Search for the cell housing the specified text and yield its (X, Y) center coordinate. 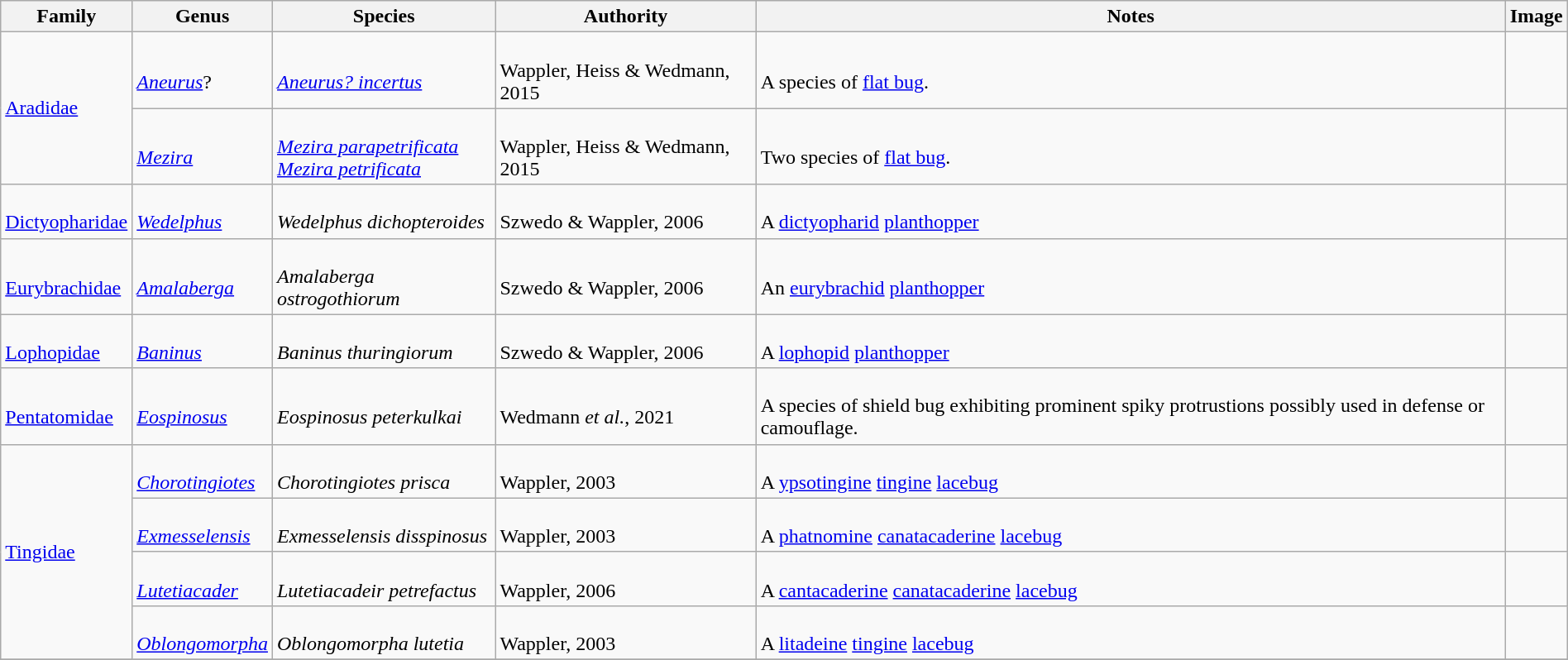
Exmesselensis disspinosus (384, 524)
Amalaberga ostrogothiorum (384, 276)
Baninus thuringiorum (384, 341)
Tingidae (66, 552)
Oblongomorpha (203, 632)
Two species of flat bug. (1131, 146)
Chorotingiotes prisca (384, 471)
An eurybrachid planthopper (1131, 276)
A cantacaderine canatacaderine lacebug (1131, 579)
A lophopid planthopper (1131, 341)
Image (1537, 17)
Wedelphus dichopteroides (384, 212)
Authority (625, 17)
Pentatomidae (66, 406)
A phatnomine canatacaderine lacebug (1131, 524)
Family (66, 17)
Eurybrachidae (66, 276)
Lophopidae (66, 341)
Aneurus? incertus (384, 70)
Wedmann et al., 2021 (625, 406)
Eospinosus (203, 406)
Exmesselensis (203, 524)
Lutetiacader (203, 579)
Wedelphus (203, 212)
Lutetiacadeir petrefactus (384, 579)
Mezira parapetrificataMezira petrificata (384, 146)
Chorotingiotes (203, 471)
Species (384, 17)
Amalaberga (203, 276)
A species of flat bug. (1131, 70)
Notes (1131, 17)
Dictyopharidae (66, 212)
Genus (203, 17)
Oblongomorpha lutetia (384, 632)
Wappler, 2006 (625, 579)
Baninus (203, 341)
Aradidae (66, 108)
A dictyopharid planthopper (1131, 212)
Mezira (203, 146)
Aneurus? (203, 70)
A species of shield bug exhibiting prominent spiky protrustions possibly used in defense or camouflage. (1131, 406)
A ypsotingine tingine lacebug (1131, 471)
A litadeine tingine lacebug (1131, 632)
Eospinosus peterkulkai (384, 406)
